Identify which cell holds the provided text, then report its [X, Y] central coordinate. 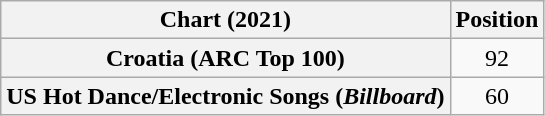
Croatia (ARC Top 100) [226, 58]
92 [497, 58]
US Hot Dance/Electronic Songs (Billboard) [226, 96]
Position [497, 20]
60 [497, 96]
Chart (2021) [226, 20]
